Find where the given text appears and provide that cell's center as [x, y] coordinate. 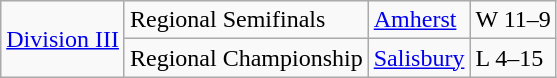
Salisbury [419, 58]
Division III [63, 39]
Regional Semifinals [246, 20]
Regional Championship [246, 58]
L 4–15 [513, 58]
W 11–9 [513, 20]
Amherst [419, 20]
